Detect which cell encompasses the target text, then output its (x, y) center coordinate. 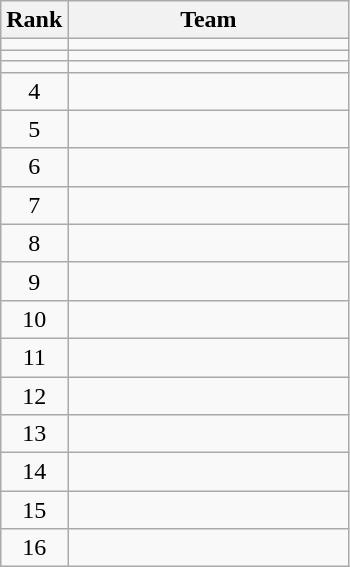
9 (34, 281)
5 (34, 129)
4 (34, 91)
14 (34, 472)
Rank (34, 20)
15 (34, 510)
16 (34, 548)
8 (34, 243)
12 (34, 395)
6 (34, 167)
11 (34, 357)
Team (208, 20)
10 (34, 319)
13 (34, 434)
7 (34, 205)
